Return [X, Y] of the center of cell containing provided text 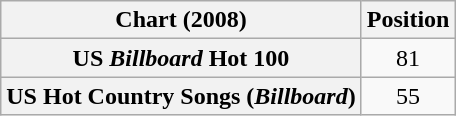
US Billboard Hot 100 [181, 58]
55 [408, 96]
Position [408, 20]
US Hot Country Songs (Billboard) [181, 96]
81 [408, 58]
Chart (2008) [181, 20]
